Scan for the cell matching the given text and deliver its (X, Y) coordinate at center. 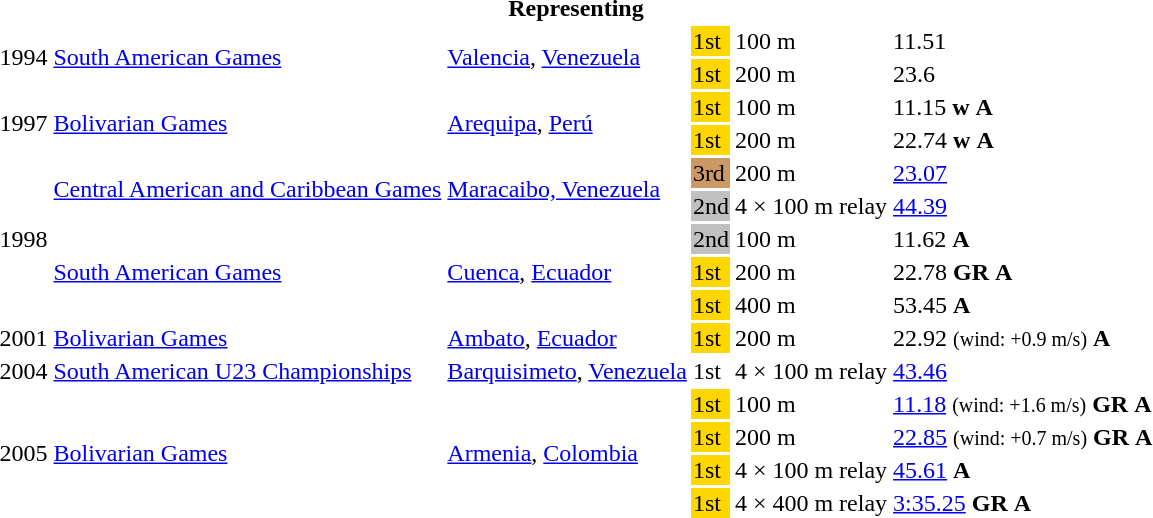
Armenia, Colombia (568, 454)
Valencia, Venezuela (568, 58)
Barquisimeto, Venezuela (568, 371)
3rd (710, 173)
4 × 400 m relay (810, 503)
Central American and Caribbean Games (248, 190)
Cuenca, Ecuador (568, 272)
Maracaibo, Venezuela (568, 190)
Arequipa, Perú (568, 124)
South American U23 Championships (248, 371)
Ambato, Ecuador (568, 338)
400 m (810, 305)
